Detect which cell encompasses the target text, then output its (X, Y) center coordinate. 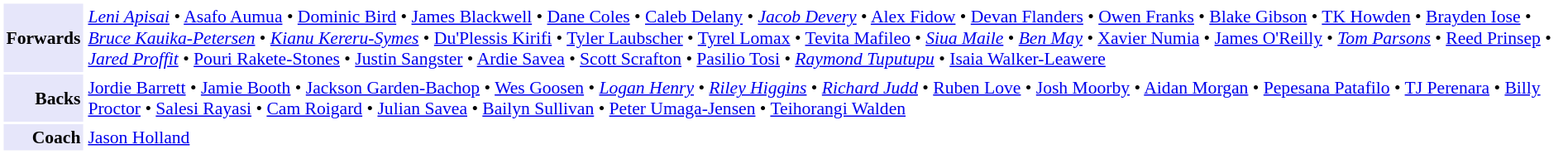
Coach (43, 137)
Forwards (43, 37)
Jason Holland (825, 137)
Backs (43, 98)
